Locate the cell with the specified text and output its (X, Y) center coordinate. 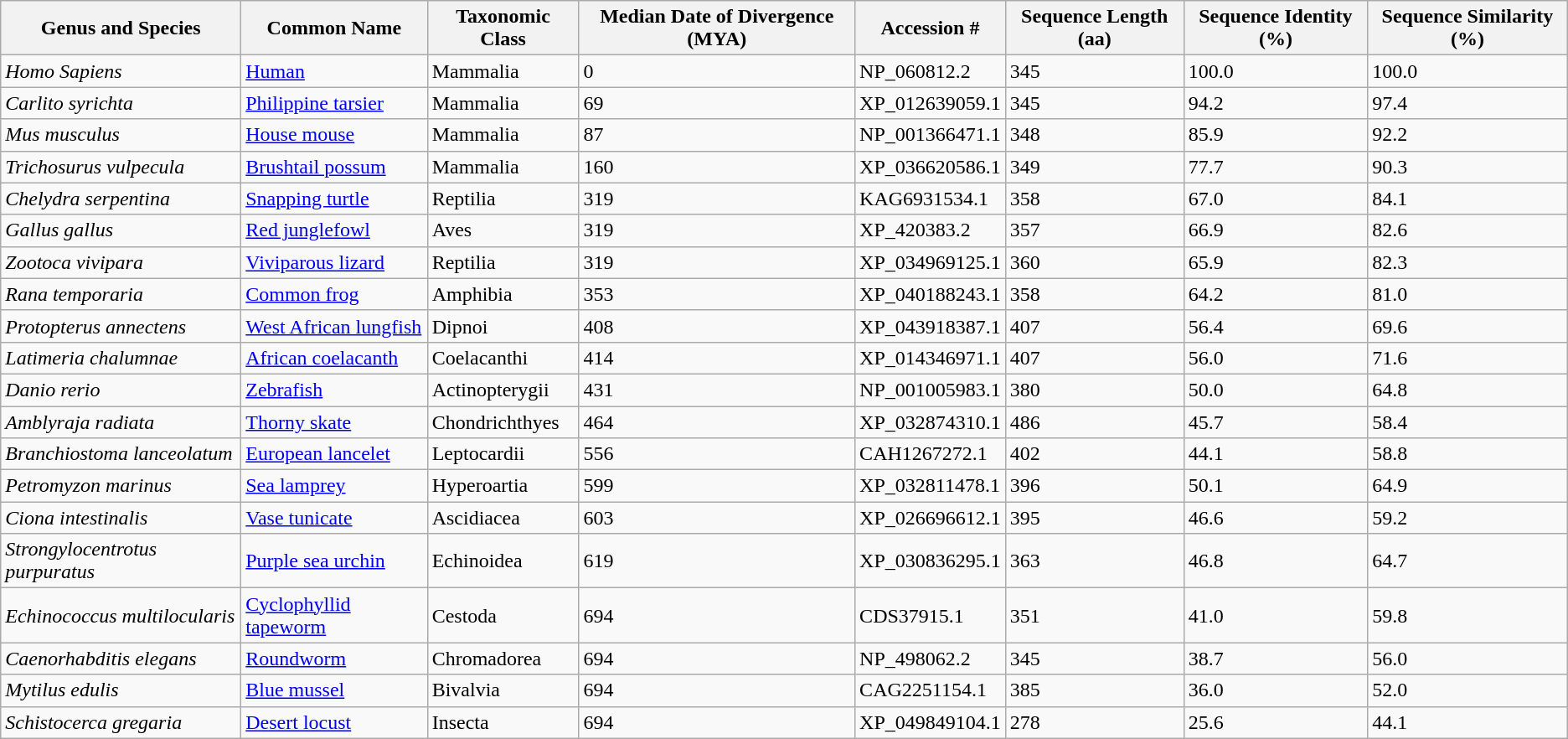
Common frog (334, 294)
Chondrichthyes (503, 421)
46.6 (1276, 518)
408 (717, 326)
Common Name (334, 28)
Schistocerca gregaria (121, 722)
XP_049849104.1 (931, 722)
Echinococcus multilocularis (121, 615)
431 (717, 390)
64.8 (1467, 390)
Zebrafish (334, 390)
Carlito syrichta (121, 103)
Cestoda (503, 615)
Gallus gallus (121, 230)
XP_030836295.1 (931, 561)
Snapping turtle (334, 199)
CAH1267272.1 (931, 454)
Human (334, 71)
77.7 (1276, 167)
45.7 (1276, 421)
603 (717, 518)
Branchiostoma lanceolatum (121, 454)
Purple sea urchin (334, 561)
619 (717, 561)
363 (1094, 561)
Danio rerio (121, 390)
Trichosurus vulpecula (121, 167)
599 (717, 486)
House mouse (334, 135)
NP_060812.2 (931, 71)
Amblyraja radiata (121, 421)
African coelacanth (334, 358)
64.9 (1467, 486)
556 (717, 454)
486 (1094, 421)
Sea lamprey (334, 486)
Caenorhabditis elegans (121, 659)
Petromyzon marinus (121, 486)
XP_034969125.1 (931, 262)
XP_032874310.1 (931, 421)
NP_498062.2 (931, 659)
CDS37915.1 (931, 615)
69 (717, 103)
Actinopterygii (503, 390)
65.9 (1276, 262)
385 (1094, 690)
82.6 (1467, 230)
Ascidiacea (503, 518)
278 (1094, 722)
Accession # (931, 28)
67.0 (1276, 199)
58.4 (1467, 421)
Amphibia (503, 294)
Sequence Similarity (%) (1467, 28)
Homo Sapiens (121, 71)
Sequence Length (aa) (1094, 28)
Desert locust (334, 722)
85.9 (1276, 135)
Insecta (503, 722)
348 (1094, 135)
Aves (503, 230)
Thorny skate (334, 421)
58.8 (1467, 454)
Zootoca vivipara (121, 262)
59.2 (1467, 518)
Philippine tarsier (334, 103)
Echinoidea (503, 561)
351 (1094, 615)
Median Date of Divergence (MYA) (717, 28)
Chelydra serpentina (121, 199)
402 (1094, 454)
66.9 (1276, 230)
Mytilus edulis (121, 690)
Sequence Identity (%) (1276, 28)
KAG6931534.1 (931, 199)
Chromadorea (503, 659)
36.0 (1276, 690)
0 (717, 71)
XP_043918387.1 (931, 326)
Mus musculus (121, 135)
Latimeria chalumnae (121, 358)
Red junglefowl (334, 230)
81.0 (1467, 294)
41.0 (1276, 615)
353 (717, 294)
92.2 (1467, 135)
64.7 (1467, 561)
52.0 (1467, 690)
97.4 (1467, 103)
XP_032811478.1 (931, 486)
CAG2251154.1 (931, 690)
94.2 (1276, 103)
Coelacanthi (503, 358)
XP_036620586.1 (931, 167)
NP_001005983.1 (931, 390)
395 (1094, 518)
Hyperoartia (503, 486)
European lancelet (334, 454)
87 (717, 135)
82.3 (1467, 262)
Rana temporaria (121, 294)
Cyclophyllid tapeworm (334, 615)
West African lungfish (334, 326)
Genus and Species (121, 28)
Roundworm (334, 659)
Strongylocentrotus purpuratus (121, 561)
Ciona intestinalis (121, 518)
Protopterus annectens (121, 326)
NP_001366471.1 (931, 135)
XP_014346971.1 (931, 358)
Taxonomic Class (503, 28)
Dipnoi (503, 326)
Viviparous lizard (334, 262)
464 (717, 421)
360 (1094, 262)
50.1 (1276, 486)
38.7 (1276, 659)
380 (1094, 390)
Blue mussel (334, 690)
71.6 (1467, 358)
59.8 (1467, 615)
160 (717, 167)
Brushtail possum (334, 167)
84.1 (1467, 199)
25.6 (1276, 722)
64.2 (1276, 294)
46.8 (1276, 561)
Leptocardii (503, 454)
XP_040188243.1 (931, 294)
56.4 (1276, 326)
69.6 (1467, 326)
414 (717, 358)
349 (1094, 167)
50.0 (1276, 390)
XP_026696612.1 (931, 518)
Bivalvia (503, 690)
Vase tunicate (334, 518)
90.3 (1467, 167)
XP_420383.2 (931, 230)
357 (1094, 230)
XP_012639059.1 (931, 103)
396 (1094, 486)
